Pinpoint the cell where the given text exists, returning its (X, Y) midpoint coordinate. 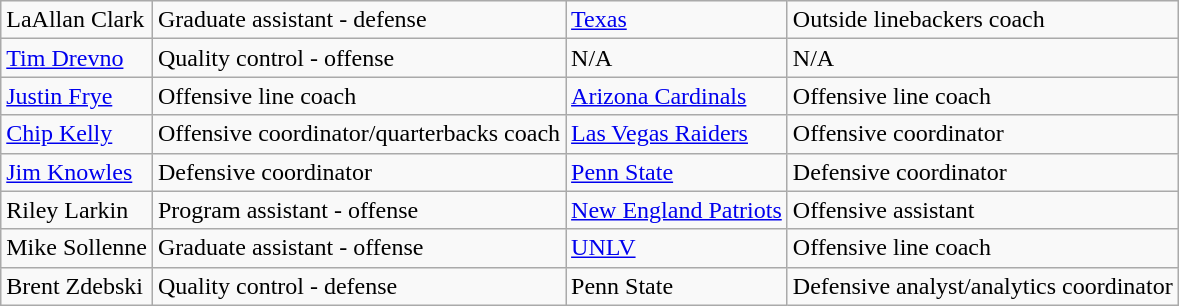
Program assistant - offense (358, 210)
New England Patriots (677, 210)
Graduate assistant - defense (358, 20)
Offensive assistant (982, 210)
Tim Drevno (77, 58)
Offensive coordinator/quarterbacks coach (358, 134)
Jim Knowles (77, 172)
Quality control - defense (358, 286)
Texas (677, 20)
Las Vegas Raiders (677, 134)
Mike Sollenne (77, 248)
UNLV (677, 248)
Graduate assistant - offense (358, 248)
Outside linebackers coach (982, 20)
Brent Zdebski (77, 286)
Offensive coordinator (982, 134)
Riley Larkin (77, 210)
Defensive analyst/analytics coordinator (982, 286)
Quality control - offense (358, 58)
Chip Kelly (77, 134)
LaAllan Clark (77, 20)
Justin Frye (77, 96)
Arizona Cardinals (677, 96)
